Provide the (X, Y) coordinate of the cell's center where the given text is located.  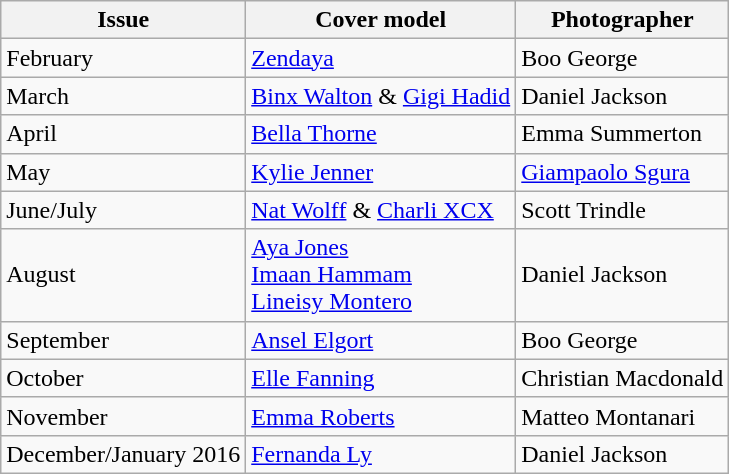
Nat Wolff & Charli XCX (381, 210)
Fernanda Ly (381, 454)
June/July (124, 210)
Aya JonesImaan HammamLineisy Montero (381, 275)
Christian Macdonald (622, 378)
May (124, 172)
Giampaolo Sgura (622, 172)
Elle Fanning (381, 378)
August (124, 275)
Photographer (622, 20)
Cover model (381, 20)
Emma Summerton (622, 134)
December/January 2016 (124, 454)
April (124, 134)
Kylie Jenner (381, 172)
October (124, 378)
March (124, 96)
Scott Trindle (622, 210)
February (124, 58)
September (124, 340)
Ansel Elgort (381, 340)
Emma Roberts (381, 416)
Zendaya (381, 58)
Bella Thorne (381, 134)
Binx Walton & Gigi Hadid (381, 96)
Matteo Montanari (622, 416)
November (124, 416)
Issue (124, 20)
